Locate the cell with the specified text and output its (X, Y) center coordinate. 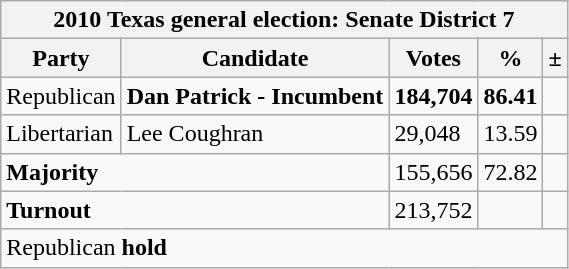
155,656 (434, 172)
29,048 (434, 134)
Republican hold (284, 248)
Lee Coughran (255, 134)
2010 Texas general election: Senate District 7 (284, 20)
Turnout (195, 210)
184,704 (434, 96)
13.59 (510, 134)
Candidate (255, 58)
Party (61, 58)
Majority (195, 172)
± (555, 58)
86.41 (510, 96)
Republican (61, 96)
213,752 (434, 210)
72.82 (510, 172)
Dan Patrick - Incumbent (255, 96)
Libertarian (61, 134)
% (510, 58)
Votes (434, 58)
